Pinpoint the cell where the given text exists, returning its [X, Y] midpoint coordinate. 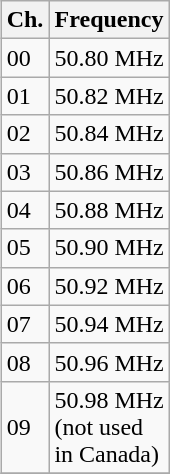
01 [25, 96]
06 [25, 286]
03 [25, 172]
50.96 MHz [109, 362]
Frequency [109, 20]
07 [25, 324]
05 [25, 248]
50.86 MHz [109, 172]
Ch. [25, 20]
50.90 MHz [109, 248]
50.98 MHz(not usedin Canada) [109, 427]
50.80 MHz [109, 58]
50.82 MHz [109, 96]
00 [25, 58]
02 [25, 134]
04 [25, 210]
08 [25, 362]
09 [25, 427]
50.88 MHz [109, 210]
50.94 MHz [109, 324]
50.84 MHz [109, 134]
50.92 MHz [109, 286]
